Provide the (X, Y) coordinate of the cell's center where the given text is located.  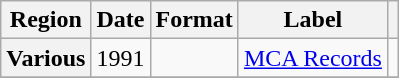
Label (312, 20)
MCA Records (312, 58)
Region (46, 20)
Various (46, 58)
1991 (120, 58)
Date (120, 20)
Format (194, 20)
